Extract the (X, Y) coordinate from the center of the cell holding the provided text.  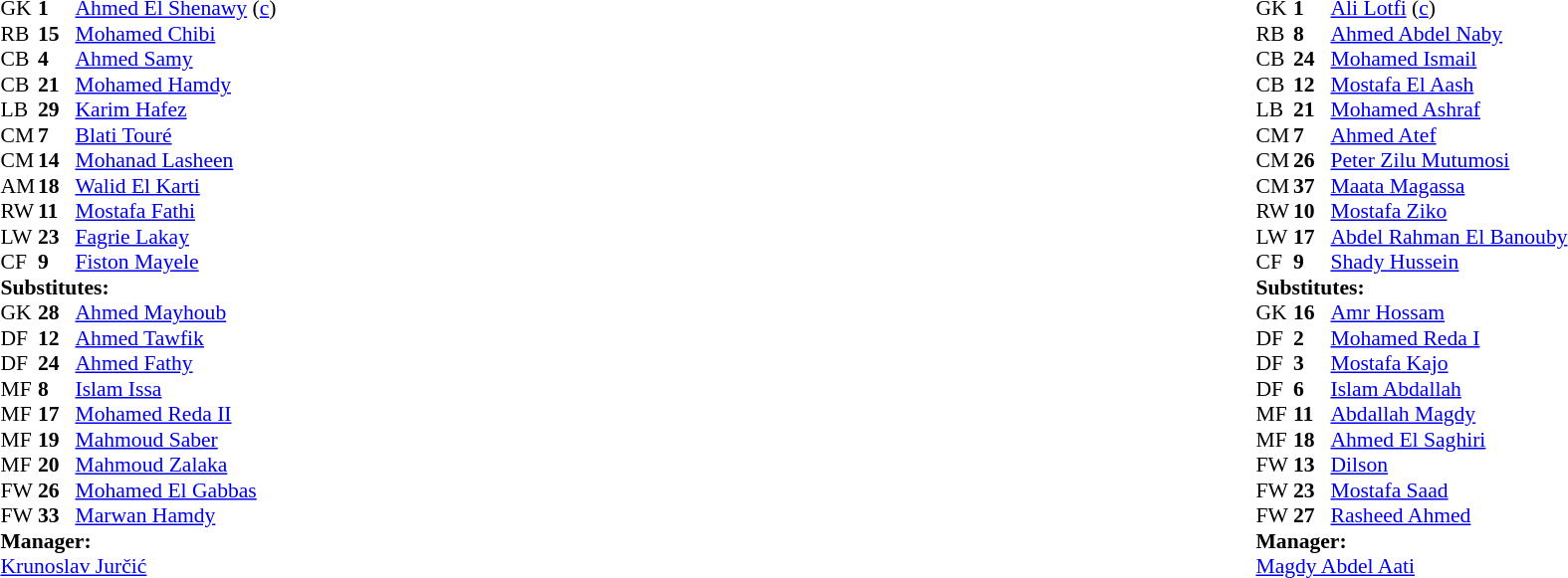
Mohamed El Gabbas (176, 490)
4 (57, 59)
16 (1312, 313)
Rasheed Ahmed (1449, 516)
Karim Hafez (176, 110)
Mahmoud Saber (176, 440)
Mahmoud Zalaka (176, 465)
Ahmed Tawfik (176, 338)
Mohamed Reda I (1449, 338)
Maata Magassa (1449, 186)
Fagrie Lakay (176, 237)
37 (1312, 186)
Ahmed El Saghiri (1449, 440)
Mostafa Kajo (1449, 363)
Amr Hossam (1449, 313)
Mohamed Hamdy (176, 85)
Peter Zilu Mutumosi (1449, 160)
20 (57, 465)
Mohamed Reda II (176, 415)
Shady Hussein (1449, 262)
Mohamed Chibi (176, 34)
Ahmed Fathy (176, 363)
Ahmed Mayhoub (176, 313)
13 (1312, 465)
6 (1312, 389)
Mostafa Fathi (176, 212)
28 (57, 313)
Mostafa El Aash (1449, 85)
Islam Issa (176, 389)
Mohanad Lasheen (176, 160)
Ahmed Samy (176, 59)
AM (19, 186)
Abdallah Magdy (1449, 415)
14 (57, 160)
Walid El Karti (176, 186)
2 (1312, 338)
33 (57, 516)
27 (1312, 516)
Islam Abdallah (1449, 389)
Fiston Mayele (176, 262)
Mohamed Ismail (1449, 59)
15 (57, 34)
Dilson (1449, 465)
Ahmed Atef (1449, 135)
3 (1312, 363)
Ahmed Abdel Naby (1449, 34)
Blati Touré (176, 135)
Mohamed Ashraf (1449, 110)
29 (57, 110)
10 (1312, 212)
Mostafa Saad (1449, 490)
Marwan Hamdy (176, 516)
Mostafa Ziko (1449, 212)
Abdel Rahman El Banouby (1449, 237)
19 (57, 440)
